Return (x, y) of the center of cell containing provided text 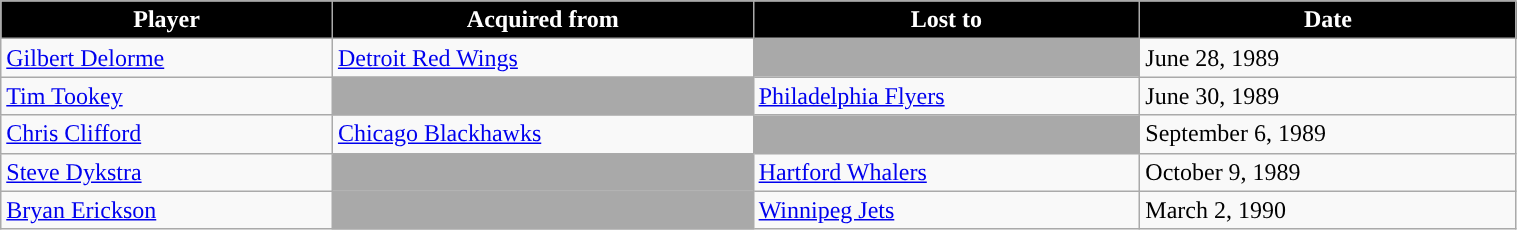
October 9, 1989 (1328, 172)
Acquired from (542, 20)
Detroit Red Wings (542, 58)
Winnipeg Jets (946, 210)
March 2, 1990 (1328, 210)
September 6, 1989 (1328, 134)
Player (167, 20)
Date (1328, 20)
Chris Clifford (167, 134)
Lost to (946, 20)
Philadelphia Flyers (946, 96)
June 30, 1989 (1328, 96)
Tim Tookey (167, 96)
June 28, 1989 (1328, 58)
Bryan Erickson (167, 210)
Hartford Whalers (946, 172)
Chicago Blackhawks (542, 134)
Steve Dykstra (167, 172)
Gilbert Delorme (167, 58)
